Search for the cell housing the specified text and yield its [X, Y] center coordinate. 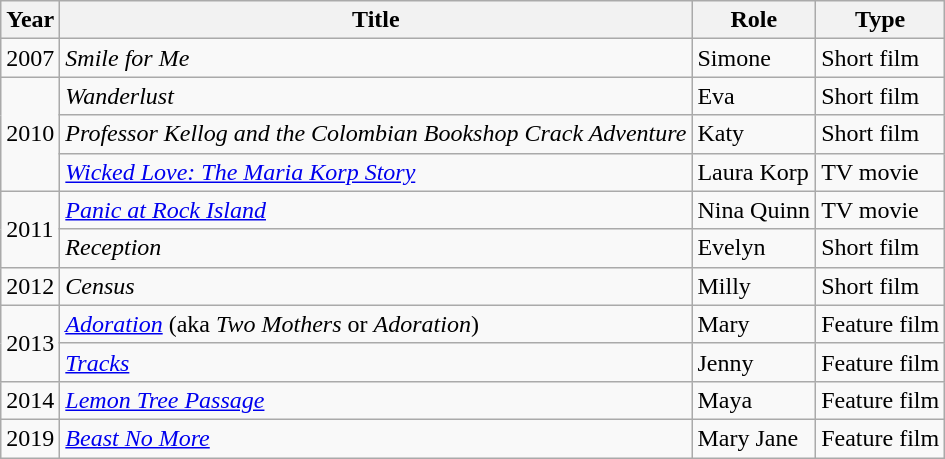
2011 [30, 229]
Maya [754, 400]
Mary Jane [754, 438]
Lemon Tree Passage [376, 400]
Milly [754, 286]
Laura Korp [754, 172]
2019 [30, 438]
Simone [754, 58]
Census [376, 286]
Evelyn [754, 248]
2013 [30, 343]
Role [754, 20]
Mary [754, 324]
Professor Kellog and the Colombian Bookshop Crack Adventure [376, 134]
2012 [30, 286]
Title [376, 20]
Beast No More [376, 438]
2014 [30, 400]
Jenny [754, 362]
Panic at Rock Island [376, 210]
Type [880, 20]
Nina Quinn [754, 210]
2007 [30, 58]
Adoration (aka Two Mothers or Adoration) [376, 324]
Wanderlust [376, 96]
Eva [754, 96]
Reception [376, 248]
Smile for Me [376, 58]
Tracks [376, 362]
Wicked Love: The Maria Korp Story [376, 172]
Katy [754, 134]
2010 [30, 134]
Year [30, 20]
